Identify which cell holds the provided text, then report its [X, Y] central coordinate. 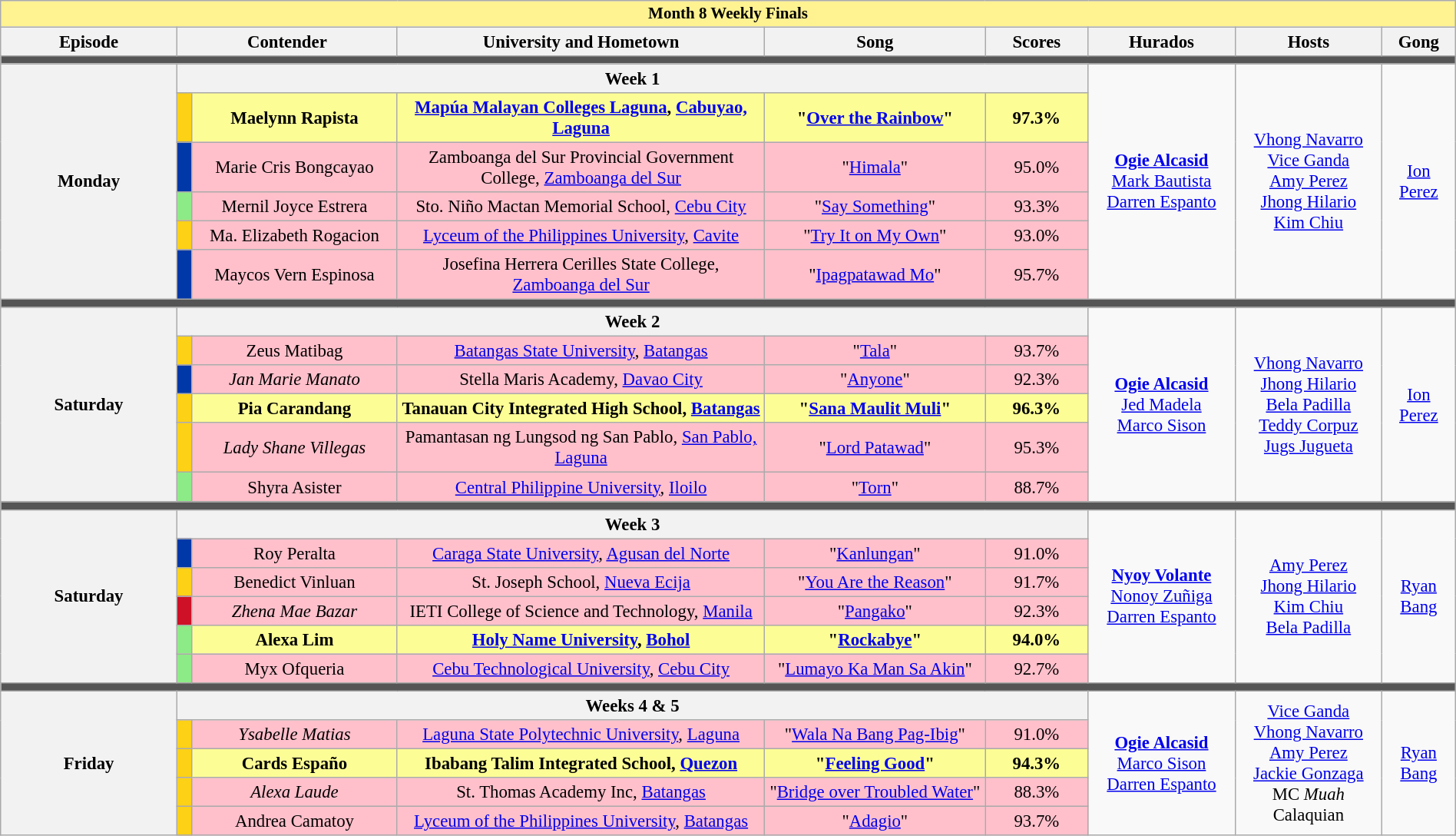
Marie Cris Bongcayao [294, 168]
"Tala" [875, 351]
Weeks 4 & 5 [632, 705]
Vhong NavarroVice GandaAmy PerezJhong HilarioKim Chiu [1309, 181]
92.7% [1037, 668]
University and Hometown [581, 41]
91.7% [1037, 582]
Mapúa Malayan Colleges Laguna, Cabuyao, Laguna [581, 118]
Nyoy VolanteNonoy ZuñigaDarren Espanto [1161, 596]
Friday [89, 763]
Sto. Niño Mactan Memorial School, Cebu City [581, 207]
Ogie AlcasidMark BautistaDarren Espanto [1161, 181]
Month 8 Weekly Finals [728, 14]
Pamantasan ng Lungsod ng San Pablo, San Pablo, Laguna [581, 449]
95.3% [1037, 449]
Hosts [1309, 41]
95.0% [1037, 168]
Vice GandaVhong NavarroAmy PerezJackie GonzagaMC Muah Calaquian [1309, 763]
"Lumayo Ka Man Sa Akin" [875, 668]
St. Thomas Academy Inc, Batangas [581, 792]
97.3% [1037, 118]
Zamboanga del Sur Provincial Government College, Zamboanga del Sur [581, 168]
"Anyone" [875, 380]
"Bridge over Troubled Water" [875, 792]
Stella Maris Academy, Davao City [581, 380]
Ma. Elizabeth Rogacion [294, 235]
Laguna State Polytechnic University, Laguna [581, 735]
93.3% [1037, 207]
Hurados [1161, 41]
93.0% [1037, 235]
Contender [287, 41]
95.7% [1037, 275]
Week 3 [632, 524]
Gong [1419, 41]
Holy Name University, Bohol [581, 640]
Week 1 [632, 78]
"Feeling Good" [875, 764]
"Rockabye" [875, 640]
Tanauan City Integrated High School, Batangas [581, 409]
IETI College of Science and Technology, Manila [581, 611]
"Say Something" [875, 207]
Ibabang Talim Integrated School, Quezon [581, 764]
"Himala" [875, 168]
Lady Shane Villegas [294, 449]
Jan Marie Manato [294, 380]
"Pangako" [875, 611]
Ogie AlcasidMarco SisonDarren Espanto [1161, 763]
96.3% [1037, 409]
Alexa Laude [294, 792]
Lyceum of the Philippines University, Batangas [581, 821]
Josefina Herrera Cerilles State College, Zamboanga del Sur [581, 275]
Central Philippine University, Iloilo [581, 487]
Caraga State University, Agusan del Norte [581, 553]
Andrea Camatoy [294, 821]
Week 2 [632, 322]
88.7% [1037, 487]
Ogie AlcasidJed MadelaMarco Sison [1161, 404]
Mernil Joyce Estrera [294, 207]
Benedict Vinluan [294, 582]
"Lord Patawad" [875, 449]
Shyra Asister [294, 487]
Cards Españo [294, 764]
"You Are the Reason" [875, 582]
Zhena Mae Bazar [294, 611]
Scores [1037, 41]
"Torn" [875, 487]
Amy PerezJhong HilarioKim ChiuBela Padilla [1309, 596]
"Adagio" [875, 821]
Cebu Technological University, Cebu City [581, 668]
Lyceum of the Philippines University, Cavite [581, 235]
Maelynn Rapista [294, 118]
"Ipagpatawad Mo" [875, 275]
88.3% [1037, 792]
Maycos Vern Espinosa [294, 275]
94.3% [1037, 764]
"Wala Na Bang Pag-Ibig" [875, 735]
Ysabelle Matias [294, 735]
"Try It on My Own" [875, 235]
"Sana Maulit Muli" [875, 409]
St. Joseph School, Nueva Ecija [581, 582]
Myx Ofqueria [294, 668]
Zeus Matibag [294, 351]
Alexa Lim [294, 640]
94.0% [1037, 640]
Song [875, 41]
Pia Carandang [294, 409]
Vhong NavarroJhong HilarioBela PadillaTeddy CorpuzJugs Jugueta [1309, 404]
"Kanlungan" [875, 553]
Episode [89, 41]
Batangas State University, Batangas [581, 351]
"Over the Rainbow" [875, 118]
Roy Peralta [294, 553]
Monday [89, 181]
